Pinpoint the cell where the given text exists, returning its (X, Y) midpoint coordinate. 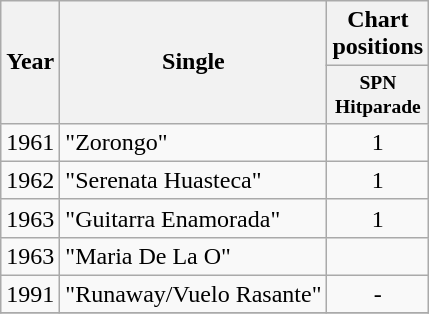
Year (30, 62)
"Maria De La O" (194, 256)
- (378, 294)
Chart positions (378, 34)
"Guitarra Enamorada" (194, 218)
Single (194, 62)
"Zorongo" (194, 142)
1962 (30, 180)
"Serenata Huasteca" (194, 180)
1991 (30, 294)
"Runaway/Vuelo Rasante" (194, 294)
1961 (30, 142)
SPNHitparade (378, 94)
